For the text-containing cell, return its midpoint in (X, Y) coordinate format. 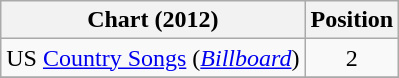
Position (352, 20)
2 (352, 58)
Chart (2012) (153, 20)
US Country Songs (Billboard) (153, 58)
